From the cell containing the given text, extract its center point as [x, y] coordinate. 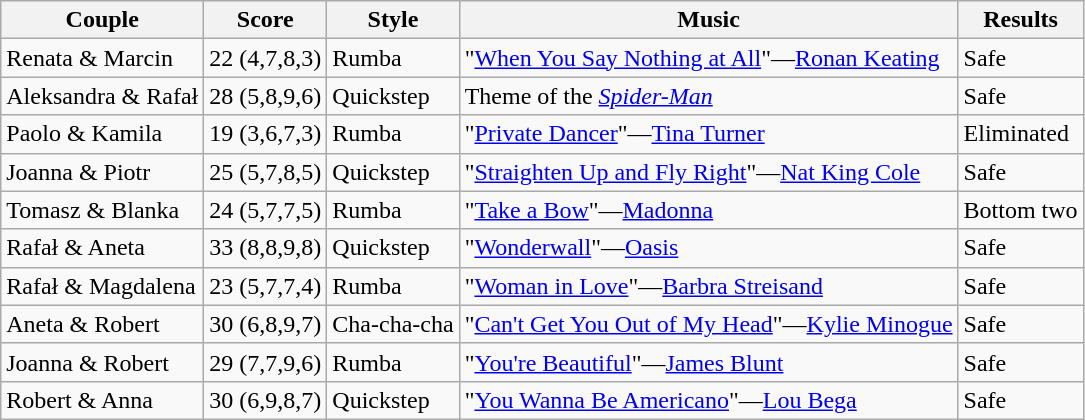
23 (5,7,7,4) [266, 286]
"Private Dancer"—Tina Turner [708, 134]
25 (5,7,8,5) [266, 172]
Aneta & Robert [102, 324]
Aleksandra & Rafał [102, 96]
Results [1020, 20]
Cha-cha-cha [393, 324]
Couple [102, 20]
30 (6,9,8,7) [266, 400]
28 (5,8,9,6) [266, 96]
"Woman in Love"—Barbra Streisand [708, 286]
"Take a Bow"—Madonna [708, 210]
33 (8,8,9,8) [266, 248]
"Straighten Up and Fly Right"—Nat King Cole [708, 172]
29 (7,7,9,6) [266, 362]
Joanna & Piotr [102, 172]
Music [708, 20]
Theme of the Spider-Man [708, 96]
22 (4,7,8,3) [266, 58]
Style [393, 20]
Paolo & Kamila [102, 134]
Rafał & Magdalena [102, 286]
Robert & Anna [102, 400]
Score [266, 20]
Rafał & Aneta [102, 248]
"You're Beautiful"—James Blunt [708, 362]
Renata & Marcin [102, 58]
30 (6,8,9,7) [266, 324]
Tomasz & Blanka [102, 210]
"You Wanna Be Americano"—Lou Bega [708, 400]
24 (5,7,7,5) [266, 210]
"Can't Get You Out of My Head"—Kylie Minogue [708, 324]
19 (3,6,7,3) [266, 134]
"Wonderwall"—Oasis [708, 248]
Joanna & Robert [102, 362]
Bottom two [1020, 210]
Eliminated [1020, 134]
"When You Say Nothing at All"—Ronan Keating [708, 58]
